Determine the (X, Y) coordinate at the center of the cell enclosing the given text.  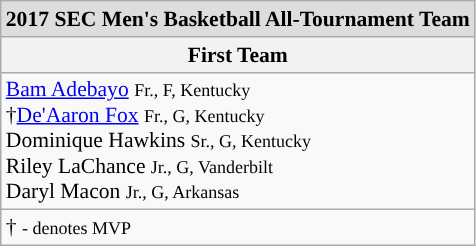
2017 SEC Men's Basketball All-Tournament Team (238, 19)
† - denotes MVP (238, 228)
First Team (238, 55)
